Search for the cell housing the specified text and yield its (X, Y) center coordinate. 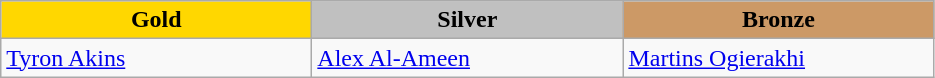
Tyron Akins (156, 58)
Bronze (778, 20)
Silver (468, 20)
Gold (156, 20)
Martins Ogierakhi (778, 58)
Alex Al-Ameen (468, 58)
